Capture the cell that displays the provided text and extract its [X, Y] central coordinate. 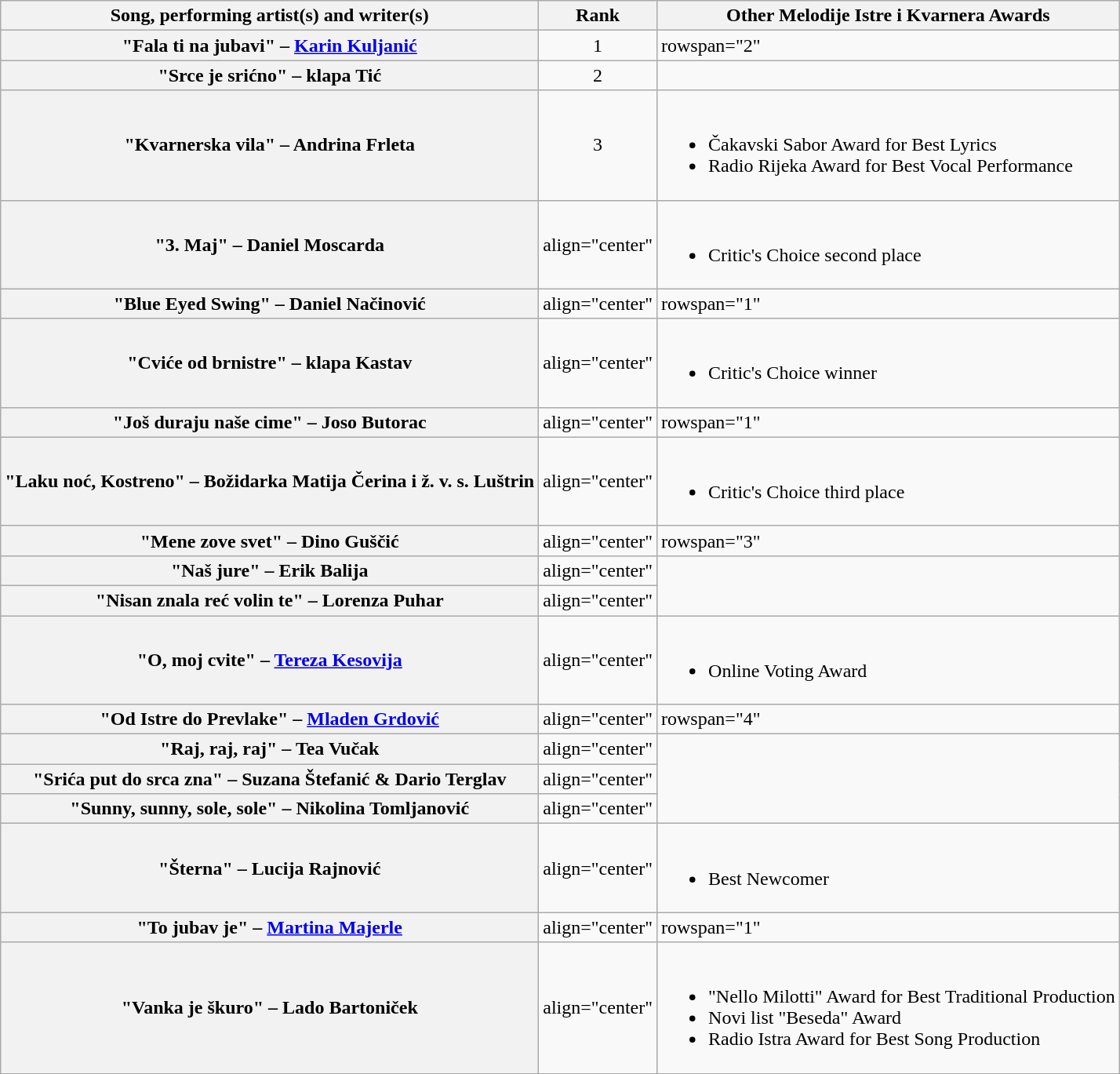
"Laku noć, Kostreno" – Božidarka Matija Čerina i ž. v. s. Luštrin [270, 482]
"To jubav je" – Martina Majerle [270, 927]
"Kvarnerska vila" – Andrina Frleta [270, 145]
"Srce je srićno" – klapa Tić [270, 75]
Critic's Choice third place [889, 482]
"O, moj cvite" – Tereza Kesovija [270, 659]
"Šterna" – Lucija Rajnović [270, 868]
"Od Istre do Prevlake" – Mladen Grdović [270, 719]
"Nello Milotti" Award for Best Traditional ProductionNovi list "Beseda" AwardRadio Istra Award for Best Song Production [889, 1007]
"Cviće od brnistre" – klapa Kastav [270, 362]
"3. Maj" – Daniel Moscarda [270, 245]
"Nisan znala reć volin te" – Lorenza Puhar [270, 600]
"Mene zove svet" – Dino Guščić [270, 541]
1 [598, 46]
"Raj, raj, raj" – Tea Vučak [270, 749]
rowspan="2" [889, 46]
"Blue Eyed Swing" – Daniel Načinović [270, 304]
Best Newcomer [889, 868]
"Fala ti na jubavi" – Karin Kuljanić [270, 46]
Online Voting Award [889, 659]
"Sunny, sunny, sole, sole" – Nikolina Tomljanović [270, 809]
3 [598, 145]
2 [598, 75]
"Naš jure" – Erik Balija [270, 570]
Čakavski Sabor Award for Best LyricsRadio Rijeka Award for Best Vocal Performance [889, 145]
Song, performing artist(s) and writer(s) [270, 16]
rowspan="3" [889, 541]
Other Melodije Istre i Kvarnera Awards [889, 16]
"Srića put do srca zna" – Suzana Štefanić & Dario Terglav [270, 779]
"Još duraju naše cime" – Joso Butorac [270, 422]
Critic's Choice winner [889, 362]
Critic's Choice second place [889, 245]
"Vanka je škuro" – Lado Bartoniček [270, 1007]
rowspan="4" [889, 719]
Rank [598, 16]
